Return the (X, Y) coordinate for the center point of the cell that contains the specified text.  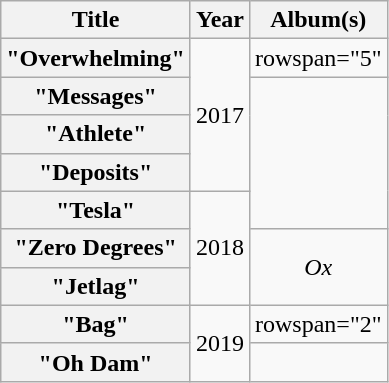
Title (96, 20)
2018 (220, 248)
"Overwhelming" (96, 58)
"Messages" (96, 96)
Album(s) (319, 20)
"Zero Degrees" (96, 248)
rowspan="5" (319, 58)
"Jetlag" (96, 286)
"Deposits" (96, 172)
"Tesla" (96, 210)
rowspan="2" (319, 324)
Ox (319, 267)
"Bag" (96, 324)
2017 (220, 115)
Year (220, 20)
"Oh Dam" (96, 362)
2019 (220, 343)
"Athlete" (96, 134)
